Output the (x, y) coordinate of the center of the cell containing the given text.  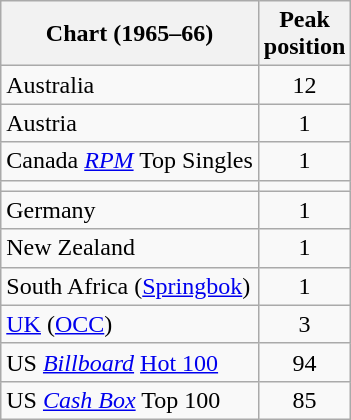
Australia (130, 85)
South Africa (Springbok) (130, 286)
Canada RPM Top Singles (130, 161)
New Zealand (130, 248)
94 (304, 362)
UK (OCC) (130, 324)
3 (304, 324)
Austria (130, 123)
US Cash Box Top 100 (130, 400)
12 (304, 85)
Chart (1965–66) (130, 34)
85 (304, 400)
Germany (130, 210)
Peakposition (304, 34)
US Billboard Hot 100 (130, 362)
